Return (X, Y) of the center of cell containing provided text 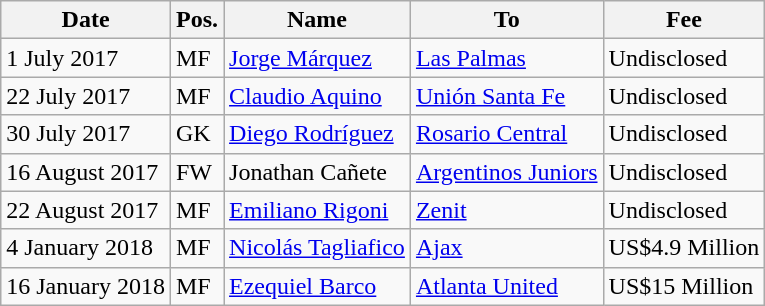
1 July 2017 (86, 58)
16 August 2017 (86, 172)
22 August 2017 (86, 210)
GK (196, 134)
Las Palmas (506, 58)
4 January 2018 (86, 248)
FW (196, 172)
Ajax (506, 248)
16 January 2018 (86, 286)
Nicolás Tagliafico (318, 248)
Date (86, 20)
Jorge Márquez (318, 58)
To (506, 20)
Zenit (506, 210)
Diego Rodríguez (318, 134)
Emiliano Rigoni (318, 210)
Pos. (196, 20)
Unión Santa Fe (506, 96)
Fee (684, 20)
30 July 2017 (86, 134)
Ezequiel Barco (318, 286)
US$15 Million (684, 286)
Name (318, 20)
Jonathan Cañete (318, 172)
Argentinos Juniors (506, 172)
22 July 2017 (86, 96)
Atlanta United (506, 286)
US$4.9 Million (684, 248)
Rosario Central (506, 134)
Claudio Aquino (318, 96)
